Return the (X, Y) coordinate for the center point of the cell that contains the specified text.  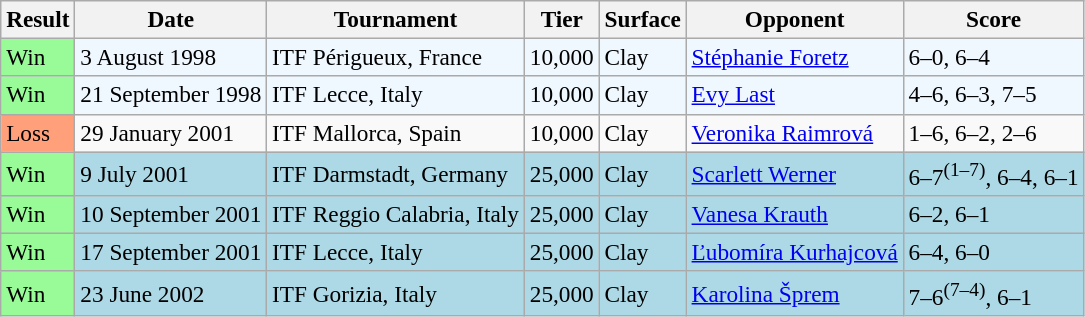
6–2, 6–1 (994, 214)
17 September 2001 (171, 252)
Tier (562, 19)
Tournament (396, 19)
7–6(7–4), 6–1 (994, 293)
9 July 2001 (171, 173)
Surface (642, 19)
ITF Périgueux, France (396, 57)
Result (38, 19)
3 August 1998 (171, 57)
Veronika Raimrová (794, 133)
1–6, 6–2, 2–6 (994, 133)
Score (994, 19)
ITF Darmstadt, Germany (396, 173)
21 September 1998 (171, 95)
ITF Reggio Calabria, Italy (396, 214)
6–4, 6–0 (994, 252)
ITF Gorizia, Italy (396, 293)
Evy Last (794, 95)
23 June 2002 (171, 293)
6–7(1–7), 6–4, 6–1 (994, 173)
Opponent (794, 19)
29 January 2001 (171, 133)
Loss (38, 133)
ITF Mallorca, Spain (396, 133)
10 September 2001 (171, 214)
Karolina Šprem (794, 293)
4–6, 6–3, 7–5 (994, 95)
Stéphanie Foretz (794, 57)
Ľubomíra Kurhajcová (794, 252)
Scarlett Werner (794, 173)
Date (171, 19)
6–0, 6–4 (994, 57)
Vanesa Krauth (794, 214)
